For the text-containing cell, return its midpoint in (X, Y) coordinate format. 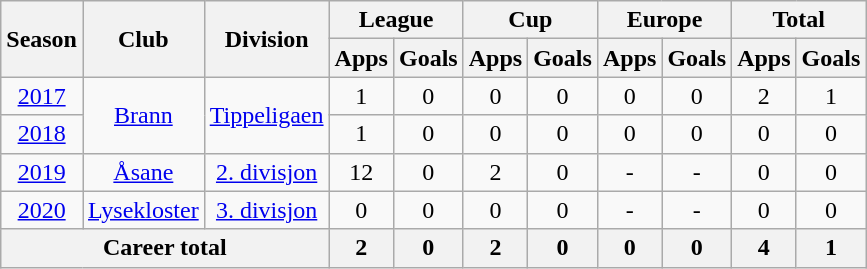
Career total (165, 248)
3. divisjon (266, 210)
2017 (42, 96)
Tippeligaen (266, 115)
2. divisjon (266, 172)
Europe (664, 20)
4 (764, 248)
Total (799, 20)
2018 (42, 134)
12 (361, 172)
Club (143, 39)
Division (266, 39)
Brann (143, 115)
2019 (42, 172)
Season (42, 39)
Lysekloster (143, 210)
League (396, 20)
Åsane (143, 172)
Cup (530, 20)
2020 (42, 210)
